For the text-containing cell, return its midpoint in [X, Y] coordinate format. 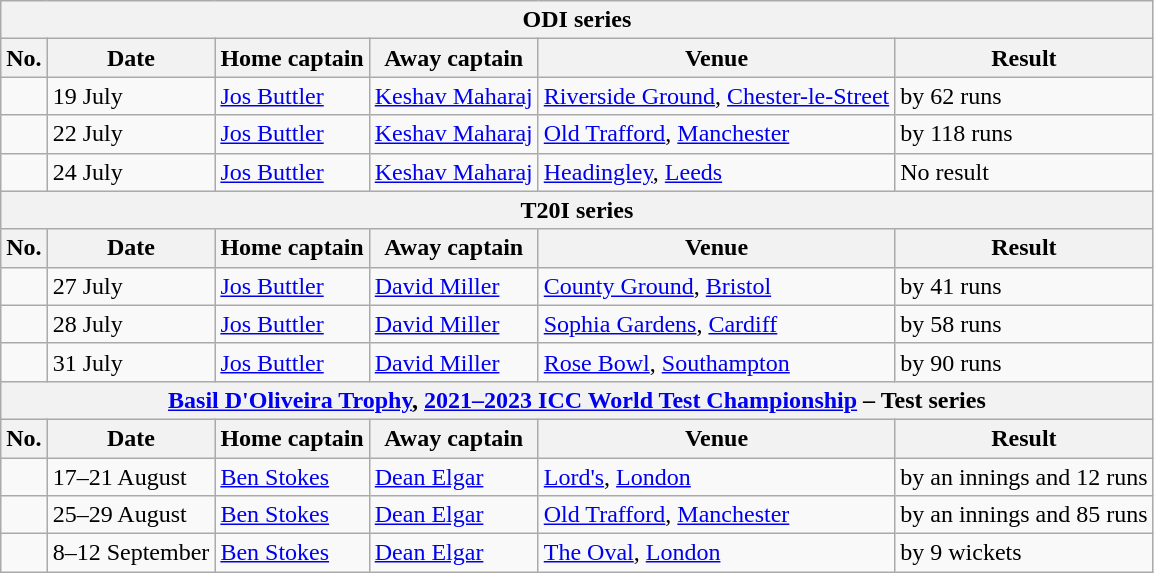
ODI series [577, 20]
by 41 runs [1024, 286]
Sophia Gardens, Cardiff [716, 324]
8–12 September [131, 553]
by 90 runs [1024, 362]
by an innings and 12 runs [1024, 477]
22 July [131, 134]
T20I series [577, 210]
by 62 runs [1024, 96]
25–29 August [131, 515]
County Ground, Bristol [716, 286]
19 July [131, 96]
Riverside Ground, Chester-le-Street [716, 96]
Lord's, London [716, 477]
by 9 wickets [1024, 553]
31 July [131, 362]
27 July [131, 286]
by 58 runs [1024, 324]
by 118 runs [1024, 134]
28 July [131, 324]
by an innings and 85 runs [1024, 515]
No result [1024, 172]
24 July [131, 172]
The Oval, London [716, 553]
17–21 August [131, 477]
Headingley, Leeds [716, 172]
Rose Bowl, Southampton [716, 362]
Basil D'Oliveira Trophy, 2021–2023 ICC World Test Championship – Test series [577, 400]
